Scan for the cell matching the given text and deliver its [x, y] coordinate at center. 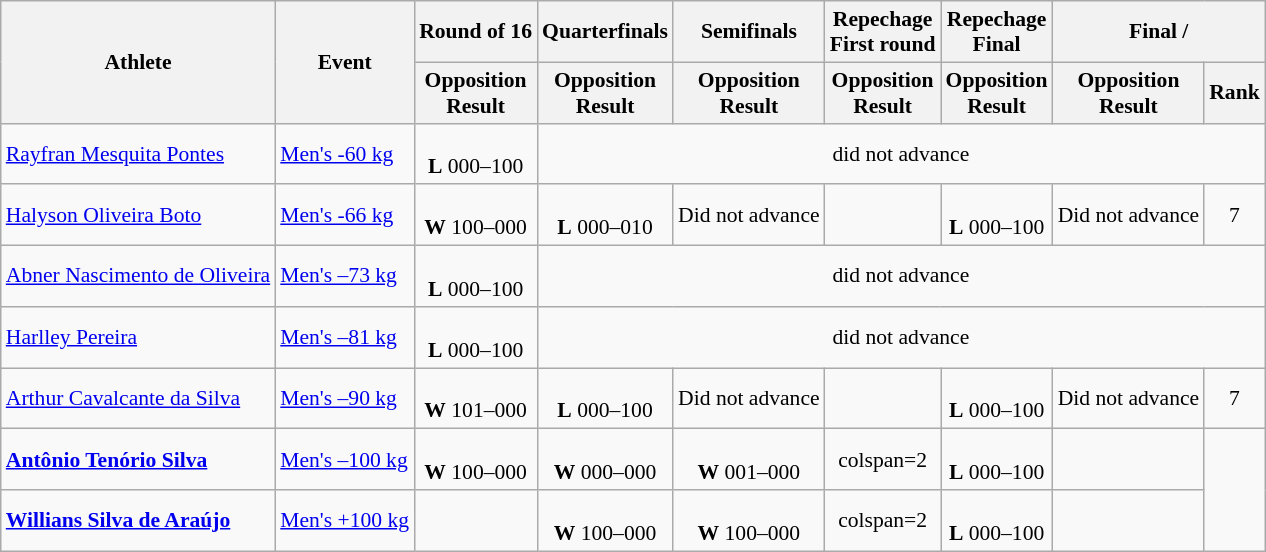
Athlete [138, 62]
Quarterfinals [605, 32]
Men's –100 kg [344, 460]
Men's -66 kg [344, 216]
W 000–000 [605, 460]
Semifinals [749, 32]
Men's –81 kg [344, 338]
Antônio Tenório Silva [138, 460]
Final / [1159, 32]
Abner Nascimento de Oliveira [138, 276]
Men's +100 kg [344, 520]
Rank [1234, 92]
RepechageFinal [997, 32]
Harlley Pereira [138, 338]
RepechageFirst round [883, 32]
Round of 16 [476, 32]
Arthur Cavalcante da Silva [138, 398]
Willians Silva de Araújo [138, 520]
Rayfran Mesquita Pontes [138, 154]
W 001–000 [749, 460]
Men's -60 kg [344, 154]
W 101–000 [476, 398]
Halyson Oliveira Boto [138, 216]
L 000–010 [605, 216]
Event [344, 62]
Men's –90 kg [344, 398]
Men's –73 kg [344, 276]
